Pinpoint the cell where the given text exists, returning its [X, Y] midpoint coordinate. 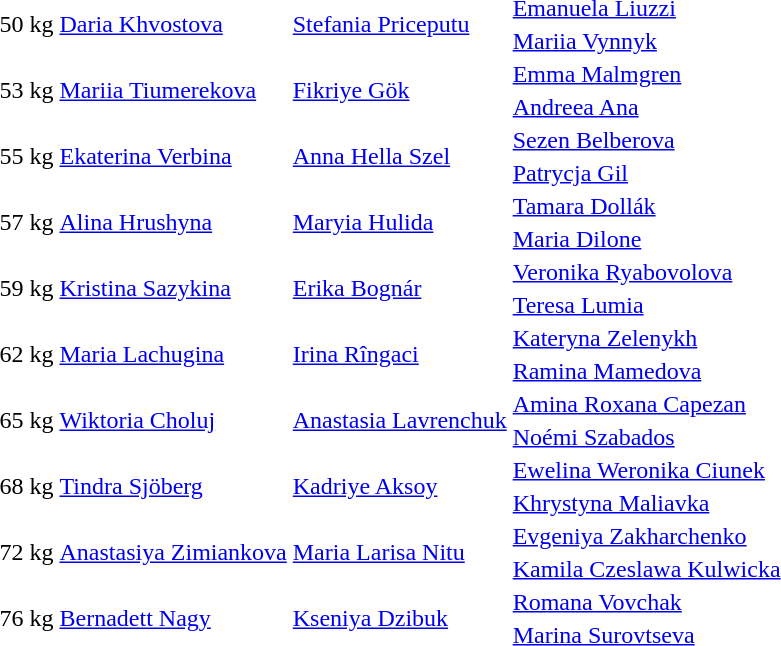
Anna Hella Szel [400, 156]
Alina Hrushyna [173, 222]
Anastasia Lavrenchuk [400, 420]
Ekaterina Verbina [173, 156]
Irina Rîngaci [400, 354]
Erika Bognár [400, 288]
Maria Lachugina [173, 354]
Kristina Sazykina [173, 288]
Mariia Tiumerekova [173, 90]
Tindra Sjöberg [173, 486]
Fikriye Gök [400, 90]
Kadriye Aksoy [400, 486]
Maria Larisa Nitu [400, 552]
Maryia Hulida [400, 222]
Anastasiya Zimiankova [173, 552]
Wiktoria Choluj [173, 420]
